For the text-containing cell, return its midpoint in (X, Y) coordinate format. 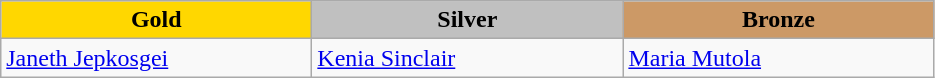
Maria Mutola (778, 58)
Janeth Jepkosgei (156, 58)
Gold (156, 20)
Bronze (778, 20)
Silver (468, 20)
Kenia Sinclair (468, 58)
